Search for the cell housing the specified text and yield its (X, Y) center coordinate. 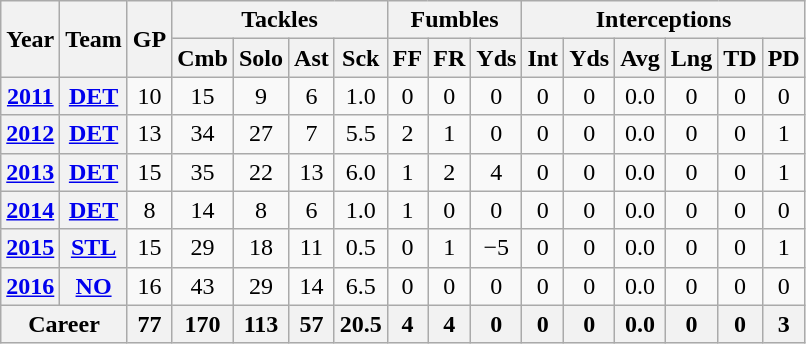
Solo (260, 58)
22 (260, 172)
77 (149, 324)
43 (203, 286)
NO (94, 286)
Fumbles (454, 20)
113 (260, 324)
6.5 (360, 286)
Ast (312, 58)
PD (784, 58)
2011 (30, 96)
2012 (30, 134)
27 (260, 134)
6.0 (360, 172)
3 (784, 324)
Avg (640, 58)
Cmb (203, 58)
18 (260, 248)
GP (149, 39)
57 (312, 324)
20.5 (360, 324)
Year (30, 39)
Sck (360, 58)
Interceptions (664, 20)
FR (450, 58)
FF (407, 58)
35 (203, 172)
Career (64, 324)
STL (94, 248)
2016 (30, 286)
TD (740, 58)
11 (312, 248)
−5 (496, 248)
10 (149, 96)
2015 (30, 248)
9 (260, 96)
2014 (30, 210)
Lng (691, 58)
Tackles (280, 20)
7 (312, 134)
16 (149, 286)
2013 (30, 172)
Int (543, 58)
34 (203, 134)
5.5 (360, 134)
Team (94, 39)
0.5 (360, 248)
170 (203, 324)
